Return the (x, y) coordinate for the center point of the cell that contains the specified text.  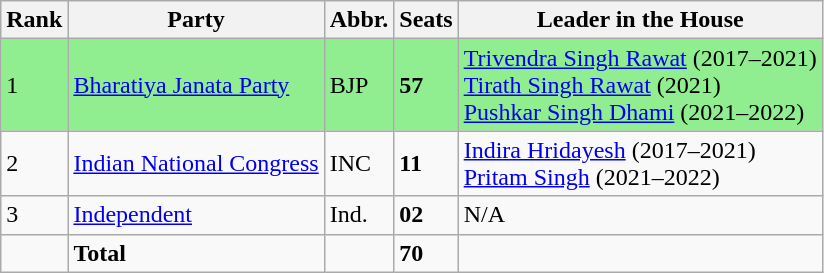
3 (34, 215)
Independent (196, 215)
Rank (34, 20)
Trivendra Singh Rawat (2017–2021)Tirath Singh Rawat (2021)Pushkar Singh Dhami (2021–2022) (640, 85)
2 (34, 164)
Indian National Congress (196, 164)
Party (196, 20)
Leader in the House (640, 20)
Seats (426, 20)
1 (34, 85)
02 (426, 215)
Abbr. (359, 20)
Bharatiya Janata Party (196, 85)
70 (426, 253)
Ind. (359, 215)
57 (426, 85)
Indira Hridayesh (2017–2021)Pritam Singh (2021–2022) (640, 164)
BJP (359, 85)
N/A (640, 215)
INC (359, 164)
Total (196, 253)
11 (426, 164)
